Locate the cell with the specified text and output its [X, Y] center coordinate. 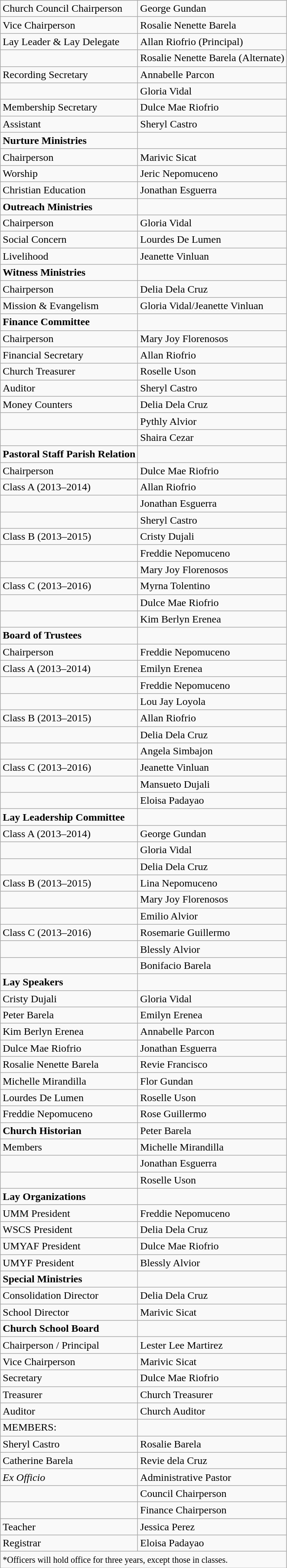
Angela Simbajon [212, 751]
Church Historian [69, 1131]
Administrative Pastor [212, 1477]
Lou Jay Loyola [212, 701]
Pythly Alvior [212, 421]
Special Ministries [69, 1279]
Shaira Cezar [212, 437]
Council Chairperson [212, 1493]
*Officers will hold office for three years, except those in classes. [144, 1560]
Church Auditor [212, 1411]
Lester Lee Martirez [212, 1345]
UMYF President [69, 1263]
Rosalie Barela [212, 1444]
Revie dela Cruz [212, 1460]
Flor Gundan [212, 1081]
Mission & Evangelism [69, 306]
Allan Riofrio (Principal) [212, 42]
Ex Officio [69, 1477]
Jessica Perez [212, 1526]
Recording Secretary [69, 75]
Pastoral Staff Parish Relation [69, 454]
School Director [69, 1312]
Nurture Ministries [69, 140]
Money Counters [69, 404]
Worship [69, 173]
Board of Trustees [69, 636]
Bonifacio Barela [212, 965]
Lay Leader & Lay Delegate [69, 42]
Finance Committee [69, 322]
Church School Board [69, 1329]
Catherine Barela [69, 1460]
Finance Chairperson [212, 1510]
Lina Nepomuceno [212, 883]
Revie Francisco [212, 1065]
Lay Leadership Committee [69, 817]
Membership Secretary [69, 108]
Chairperson / Principal [69, 1345]
Treasurer [69, 1395]
Social Concern [69, 240]
Mansueto Dujali [212, 784]
Church Council Chairperson [69, 9]
Gloria Vidal/Jeanette Vinluan [212, 306]
Registrar [69, 1543]
Assistant [69, 124]
UMYAF President [69, 1246]
Consolidation Director [69, 1296]
WSCS President [69, 1229]
Christian Education [69, 190]
Lay Speakers [69, 982]
Lay Organizations [69, 1196]
Livelihood [69, 256]
UMM President [69, 1213]
Witness Ministries [69, 273]
Secretary [69, 1378]
Teacher [69, 1526]
Rose Guillermo [212, 1114]
Financial Secretary [69, 355]
Rosemarie Guillermo [212, 932]
Members [69, 1147]
MEMBERS: [69, 1428]
Myrna Tolentino [212, 586]
Outreach Ministries [69, 207]
Rosalie Nenette Barela (Alternate) [212, 58]
Jeric Nepomuceno [212, 173]
Emilio Alvior [212, 916]
